Provide the [X, Y] coordinate of the cell's center where the given text is located.  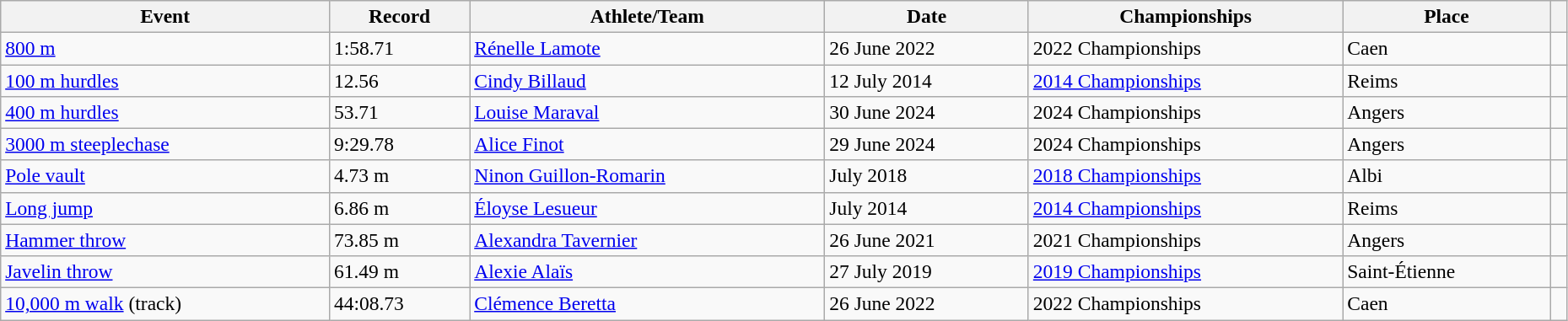
26 June 2021 [927, 240]
Championships [1185, 16]
1:58.71 [399, 48]
Alice Finot [648, 144]
Record [399, 16]
Clémence Beretta [648, 303]
10,000 m walk (track) [165, 303]
Athlete/Team [648, 16]
6.86 m [399, 208]
July 2014 [927, 208]
30 June 2024 [927, 112]
29 June 2024 [927, 144]
Éloyse Lesueur [648, 208]
Alexandra Tavernier [648, 240]
Pole vault [165, 176]
44:08.73 [399, 303]
Event [165, 16]
Date [927, 16]
73.85 m [399, 240]
100 m hurdles [165, 80]
12.56 [399, 80]
27 July 2019 [927, 271]
Javelin throw [165, 271]
2018 Championships [1185, 176]
2021 Championships [1185, 240]
Albi [1447, 176]
Saint-Étienne [1447, 271]
9:29.78 [399, 144]
Place [1447, 16]
Long jump [165, 208]
Hammer throw [165, 240]
2019 Championships [1185, 271]
Rénelle Lamote [648, 48]
800 m [165, 48]
July 2018 [927, 176]
12 July 2014 [927, 80]
Louise Maraval [648, 112]
61.49 m [399, 271]
Alexie Alaïs [648, 271]
Ninon Guillon-Romarin [648, 176]
53.71 [399, 112]
400 m hurdles [165, 112]
3000 m steeplechase [165, 144]
4.73 m [399, 176]
Cindy Billaud [648, 80]
